Capture the cell that displays the provided text and extract its (x, y) central coordinate. 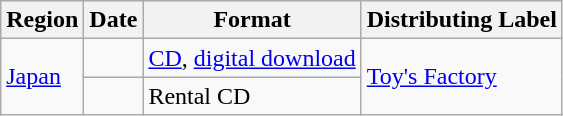
Toy's Factory (462, 77)
Japan (42, 77)
CD, digital download (252, 58)
Date (114, 20)
Format (252, 20)
Distributing Label (462, 20)
Rental CD (252, 96)
Region (42, 20)
